Scan for the cell matching the given text and deliver its [X, Y] coordinate at center. 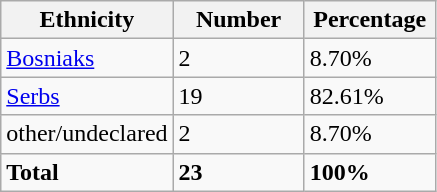
Percentage [370, 20]
Serbs [87, 96]
Number [238, 20]
19 [238, 96]
82.61% [370, 96]
23 [238, 172]
100% [370, 172]
Total [87, 172]
other/undeclared [87, 134]
Ethnicity [87, 20]
Bosniaks [87, 58]
